Output the [X, Y] coordinate of the center of the cell containing the given text.  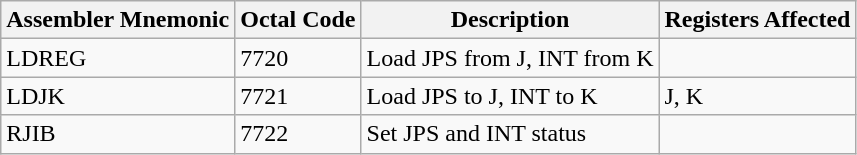
LDREG [118, 58]
Octal Code [298, 20]
Description [510, 20]
7721 [298, 96]
Load JPS from J, INT from K [510, 58]
7722 [298, 134]
Assembler Mnemonic [118, 20]
RJIB [118, 134]
7720 [298, 58]
LDJK [118, 96]
Registers Affected [758, 20]
Load JPS to J, INT to K [510, 96]
J, K [758, 96]
Set JPS and INT status [510, 134]
